Find where the given text appears and provide that cell's center as (x, y) coordinate. 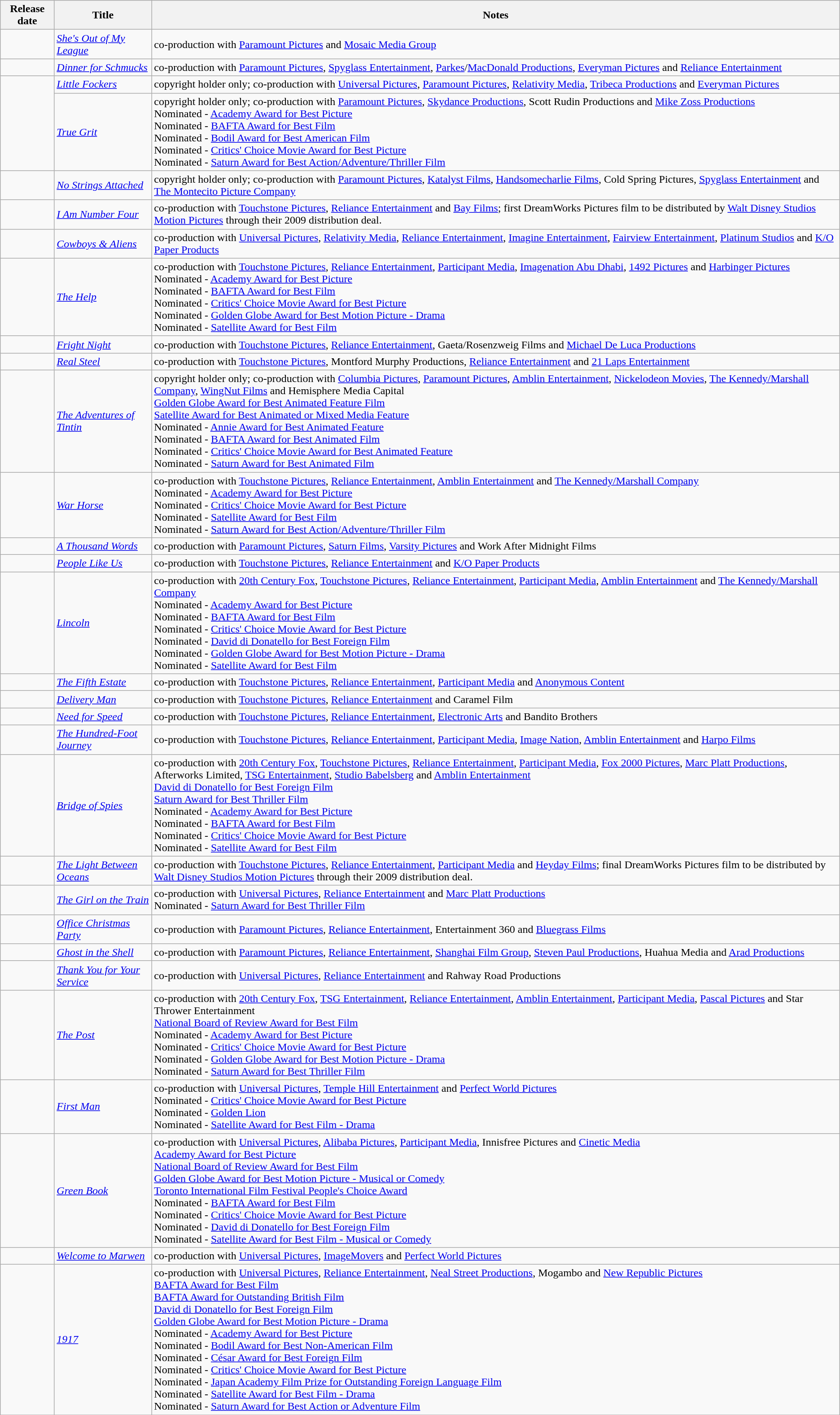
Office Christmas Party (103, 929)
True Grit (103, 132)
The Fifth Estate (103, 682)
A Thousand Words (103, 546)
The Light Between Oceans (103, 871)
co-production with Paramount Pictures and Mosaic Media Group (495, 44)
The Adventures of Tintin (103, 421)
Need for Speed (103, 716)
The Hundred-Foot Journey (103, 740)
The Girl on the Train (103, 900)
Release date (27, 15)
The Post (103, 1035)
Delivery Man (103, 699)
co-production with Paramount Pictures, Reliance Entertainment, Shanghai Film Group, Steven Paul Productions, Huahua Media and Arad Productions (495, 952)
War Horse (103, 505)
Little Fockers (103, 84)
First Man (103, 1106)
co-production with Touchstone Pictures, Reliance Entertainment and Caramel Film (495, 699)
Bridge of Spies (103, 805)
Notes (495, 15)
co-production with Touchstone Pictures, Reliance Entertainment, Electronic Arts and Bandito Brothers (495, 716)
Fright Night (103, 344)
co-production with Universal Pictures, ImageMovers and Perfect World Pictures (495, 1256)
copyright holder only; co-production with Universal Pictures, Paramount Pictures, Relativity Media, Tribeca Productions and Everyman Pictures (495, 84)
People Like Us (103, 563)
She's Out of My League (103, 44)
Real Steel (103, 361)
Title (103, 15)
The Help (103, 297)
co-production with Universal Pictures, Reliance Entertainment and Marc Platt ProductionsNominated - Saturn Award for Best Thriller Film (495, 900)
Welcome to Marwen (103, 1256)
Lincoln (103, 623)
co-production with Paramount Pictures, Reliance Entertainment, Entertainment 360 and Bluegrass Films (495, 929)
1917 (103, 1340)
Ghost in the Shell (103, 952)
Green Book (103, 1190)
I Am Number Four (103, 215)
co-production with Touchstone Pictures, Reliance Entertainment and K/O Paper Products (495, 563)
No Strings Attached (103, 185)
Cowboys & Aliens (103, 243)
Dinner for Schmucks (103, 67)
co-production with Universal Pictures, Reliance Entertainment and Rahway Road Productions (495, 975)
Thank You for Your Service (103, 975)
co-production with Touchstone Pictures, Reliance Entertainment, Participant Media, Image Nation, Amblin Entertainment and Harpo Films (495, 740)
co-production with Paramount Pictures, Saturn Films, Varsity Pictures and Work After Midnight Films (495, 546)
co-production with Touchstone Pictures, Montford Murphy Productions, Reliance Entertainment and 21 Laps Entertainment (495, 361)
co-production with Touchstone Pictures, Reliance Entertainment, Participant Media and Anonymous Content (495, 682)
co-production with Touchstone Pictures, Reliance Entertainment, Gaeta/Rosenzweig Films and Michael De Luca Productions (495, 344)
co-production with Paramount Pictures, Spyglass Entertainment, Parkes/MacDonald Productions, Everyman Pictures and Reliance Entertainment (495, 67)
